Search for the cell housing the specified text and yield its [X, Y] center coordinate. 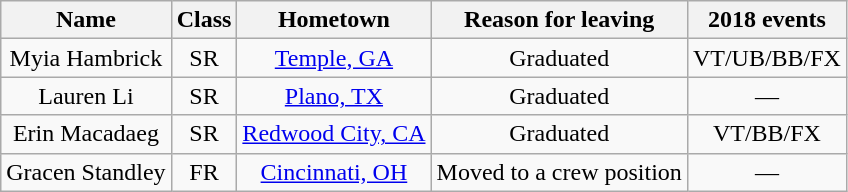
Name [86, 20]
2018 events [766, 20]
Cincinnati, OH [334, 172]
Erin Macadaeg [86, 134]
Myia Hambrick [86, 58]
FR [204, 172]
Plano, TX [334, 96]
Redwood City, CA [334, 134]
VT/BB/FX [766, 134]
Class [204, 20]
Lauren Li [86, 96]
Hometown [334, 20]
VT/UB/BB/FX [766, 58]
Moved to a crew position [559, 172]
Temple, GA [334, 58]
Gracen Standley [86, 172]
Reason for leaving [559, 20]
